Pinpoint the cell where the given text exists, returning its (x, y) midpoint coordinate. 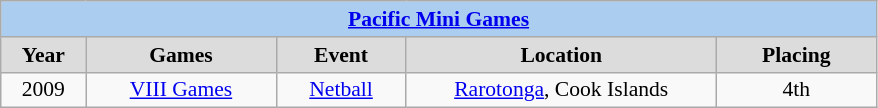
Placing (796, 55)
Event (341, 55)
Pacific Mini Games (439, 19)
Netball (341, 90)
4th (796, 90)
Year (44, 55)
2009 (44, 90)
Location (561, 55)
Games (181, 55)
VIII Games (181, 90)
Rarotonga, Cook Islands (561, 90)
